Pinpoint the cell where the given text exists, returning its [x, y] midpoint coordinate. 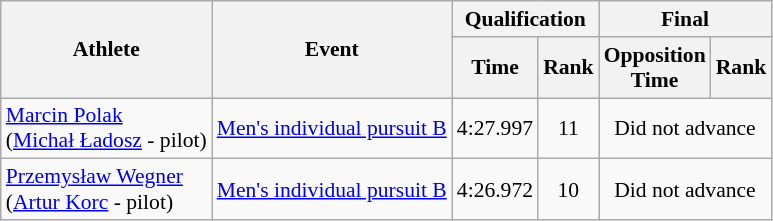
OppositionTime [655, 68]
4:26.972 [495, 190]
Qualification [526, 19]
4:27.997 [495, 128]
Event [332, 50]
Marcin Polak(Michał Ładosz - pilot) [106, 128]
Athlete [106, 50]
Final [686, 19]
Time [495, 68]
11 [568, 128]
10 [568, 190]
Przemysław Wegner(Artur Korc - pilot) [106, 190]
